Return [X, Y] of the center of cell containing provided text 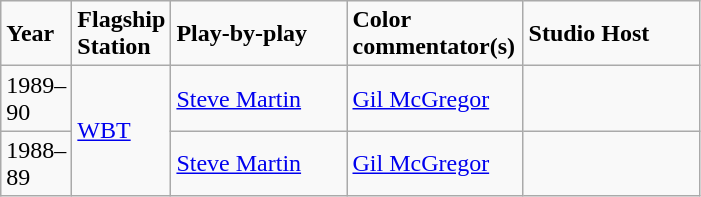
Play-by-play [259, 34]
Year [36, 34]
WBT [122, 131]
1988–89 [36, 164]
Color commentator(s) [435, 34]
Flagship Station [122, 34]
1989–90 [36, 98]
Studio Host [611, 34]
